Determine the [X, Y] coordinate at the center of the cell enclosing the given text.  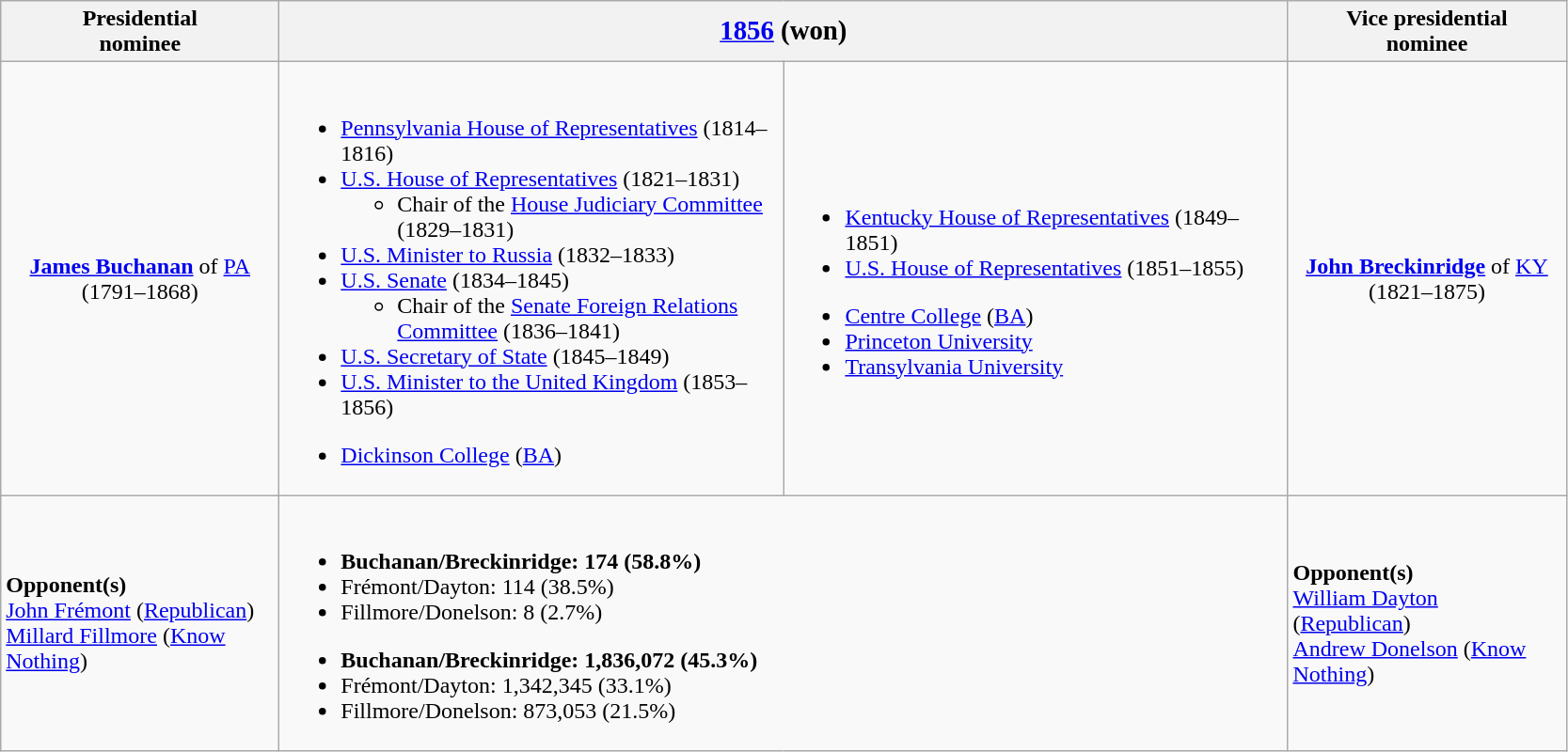
Vice presidentialnominee [1427, 32]
John Breckinridge of KY(1821–1875) [1427, 278]
Opponent(s)John Frémont (Republican)Millard Fillmore (Know Nothing) [140, 623]
James Buchanan of PA(1791–1868) [140, 278]
Kentucky House of Representatives (1849–1851)U.S. House of Representatives (1851–1855)Centre College (BA)Princeton UniversityTransylvania University [1036, 278]
Presidentialnominee [140, 32]
Opponent(s)William Dayton (Republican)Andrew Donelson (Know Nothing) [1427, 623]
1856 (won) [784, 32]
